From the cell containing the given text, extract its center point as (X, Y) coordinate. 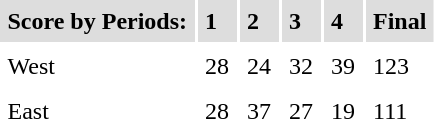
28 (218, 66)
Final (400, 21)
1 (218, 21)
32 (302, 66)
39 (344, 66)
24 (260, 66)
4 (344, 21)
3 (302, 21)
Score by Periods: (98, 21)
2 (260, 21)
123 (400, 66)
West (98, 66)
